Find where the given text appears and provide that cell's center as [x, y] coordinate. 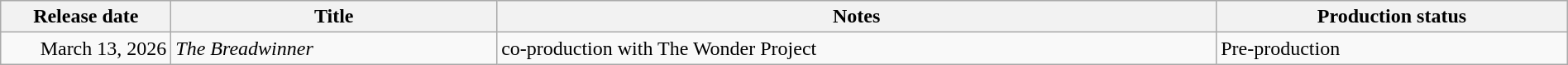
The Breadwinner [334, 48]
Pre-production [1393, 48]
Release date [86, 17]
Production status [1393, 17]
Notes [857, 17]
March 13, 2026 [86, 48]
Title [334, 17]
co-production with The Wonder Project [857, 48]
